Locate the cell with the specified text and output its [X, Y] center coordinate. 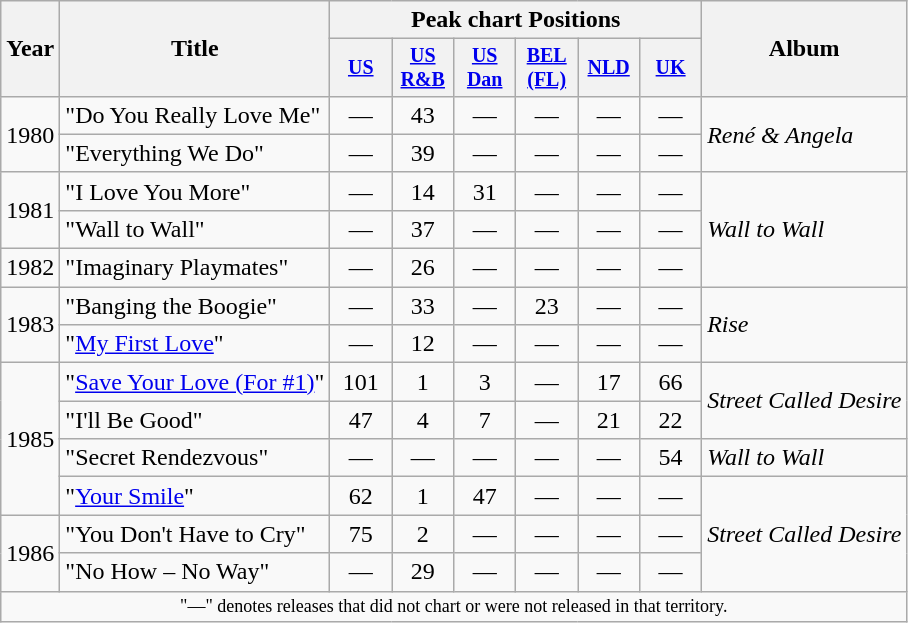
"Your Smile" [195, 496]
101 [361, 382]
66 [671, 382]
29 [423, 572]
3 [485, 382]
NLD [609, 68]
1983 [30, 325]
23 [547, 306]
21 [609, 420]
14 [423, 191]
"Imaginary Playmates" [195, 268]
31 [485, 191]
54 [671, 458]
"Secret Rendezvous" [195, 458]
75 [361, 534]
1981 [30, 210]
Album [804, 49]
Peak chart Positions [516, 20]
1985 [30, 439]
"No How – No Way" [195, 572]
4 [423, 420]
René & Angela [804, 134]
Rise [804, 325]
USR&B [423, 68]
26 [423, 268]
1980 [30, 134]
7 [485, 420]
Title [195, 49]
"My First Love" [195, 344]
UK [671, 68]
2 [423, 534]
39 [423, 153]
22 [671, 420]
US [361, 68]
62 [361, 496]
12 [423, 344]
"You Don't Have to Cry" [195, 534]
"—" denotes releases that did not chart or were not released in that territory. [454, 606]
BEL (FL) [547, 68]
17 [609, 382]
"Banging the Boogie" [195, 306]
"Wall to Wall" [195, 229]
USDan [485, 68]
33 [423, 306]
1986 [30, 553]
1982 [30, 268]
"I'll Be Good" [195, 420]
"Everything We Do" [195, 153]
37 [423, 229]
"I Love You More" [195, 191]
43 [423, 115]
"Save Your Love (For #1)" [195, 382]
"Do You Really Love Me" [195, 115]
Year [30, 49]
